Provide the (x, y) coordinate of the cell's center where the given text is located.  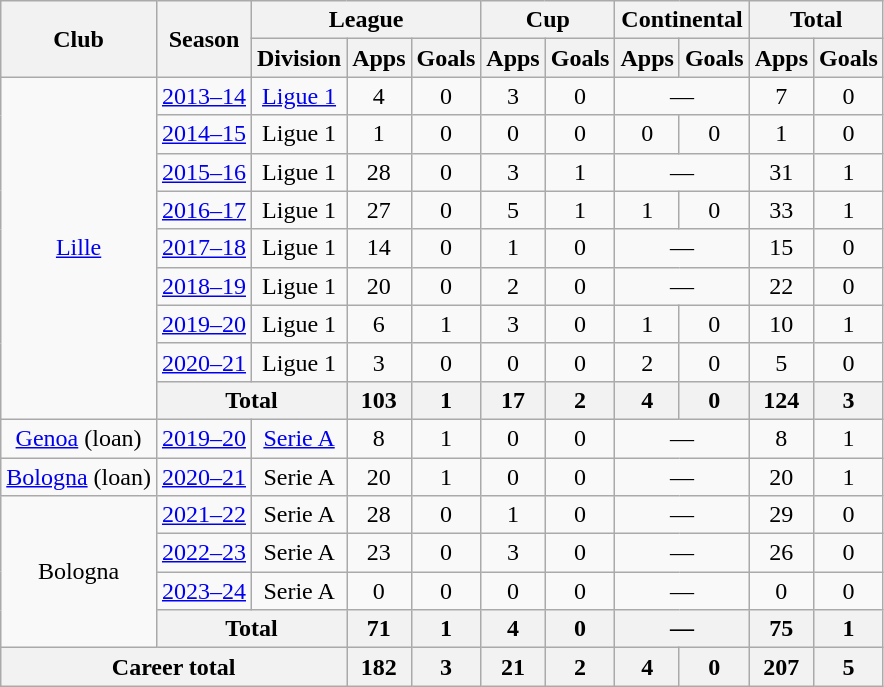
10 (781, 324)
7 (781, 96)
2015–16 (204, 172)
2022–23 (204, 553)
103 (379, 400)
29 (781, 515)
Bologna (loan) (79, 477)
2023–24 (204, 591)
14 (379, 248)
2013–14 (204, 96)
124 (781, 400)
75 (781, 629)
2017–18 (204, 248)
182 (379, 667)
71 (379, 629)
23 (379, 553)
22 (781, 286)
2021–22 (204, 515)
15 (781, 248)
Bologna (79, 572)
27 (379, 210)
Career total (174, 667)
Season (204, 39)
League (366, 20)
2016–17 (204, 210)
Genoa (loan) (79, 438)
Continental (682, 20)
33 (781, 210)
31 (781, 172)
Division (300, 58)
26 (781, 553)
Club (79, 39)
21 (513, 667)
Cup (548, 20)
17 (513, 400)
Lille (79, 248)
2018–19 (204, 286)
2014–15 (204, 134)
6 (379, 324)
207 (781, 667)
